Capture the cell that displays the provided text and extract its (x, y) central coordinate. 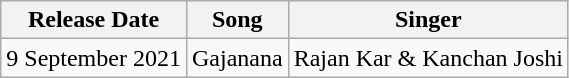
Rajan Kar & Kanchan Joshi (428, 58)
Release Date (94, 20)
Gajanana (237, 58)
Singer (428, 20)
9 September 2021 (94, 58)
Song (237, 20)
